Provide the [x, y] coordinate of the cell's center where the given text is located.  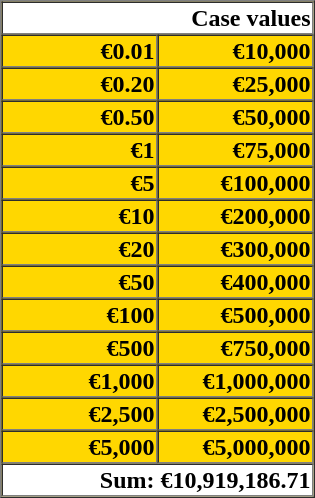
€500 [80, 348]
€5,000,000 [236, 446]
€750,000 [236, 348]
€100,000 [236, 182]
€75,000 [236, 150]
Sum: €10,919,186.71 [158, 480]
€0.20 [80, 84]
€0.50 [80, 116]
€2,500,000 [236, 414]
€20 [80, 248]
€1,000 [80, 380]
€1,000,000 [236, 380]
€10 [80, 216]
€10,000 [236, 50]
€300,000 [236, 248]
€5 [80, 182]
€1 [80, 150]
€100 [80, 314]
€2,500 [80, 414]
€500,000 [236, 314]
Case values [158, 18]
€50,000 [236, 116]
€400,000 [236, 282]
€5,000 [80, 446]
€0.01 [80, 50]
€200,000 [236, 216]
€25,000 [236, 84]
€50 [80, 282]
